Determine the (X, Y) coordinate at the center of the cell enclosing the given text.  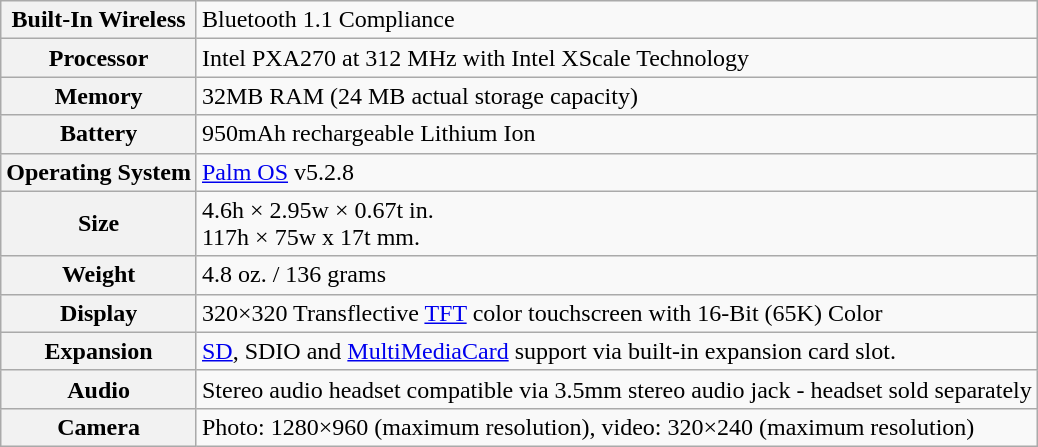
32MB RAM (24 MB actual storage capacity) (616, 96)
Processor (99, 58)
Built-In Wireless (99, 20)
Photo: 1280×960 (maximum resolution), video: 320×240 (maximum resolution) (616, 427)
950mAh rechargeable Lithium Ion (616, 134)
Expansion (99, 351)
SD, SDIO and MultiMediaCard support via built-in expansion card slot. (616, 351)
320×320 Transflective TFT color touchscreen with 16-Bit (65K) Color (616, 313)
4.8 oz. / 136 grams (616, 275)
Bluetooth 1.1 Compliance (616, 20)
Camera (99, 427)
Display (99, 313)
Battery (99, 134)
Stereo audio headset compatible via 3.5mm stereo audio jack - headset sold separately (616, 389)
Intel PXA270 at 312 MHz with Intel XScale Technology (616, 58)
Audio (99, 389)
Weight (99, 275)
Size (99, 224)
Operating System (99, 172)
Palm OS v5.2.8 (616, 172)
4.6h × 2.95w × 0.67t in.117h × 75w x 17t mm. (616, 224)
Memory (99, 96)
